Provide the (x, y) coordinate of the cell's center where the given text is located.  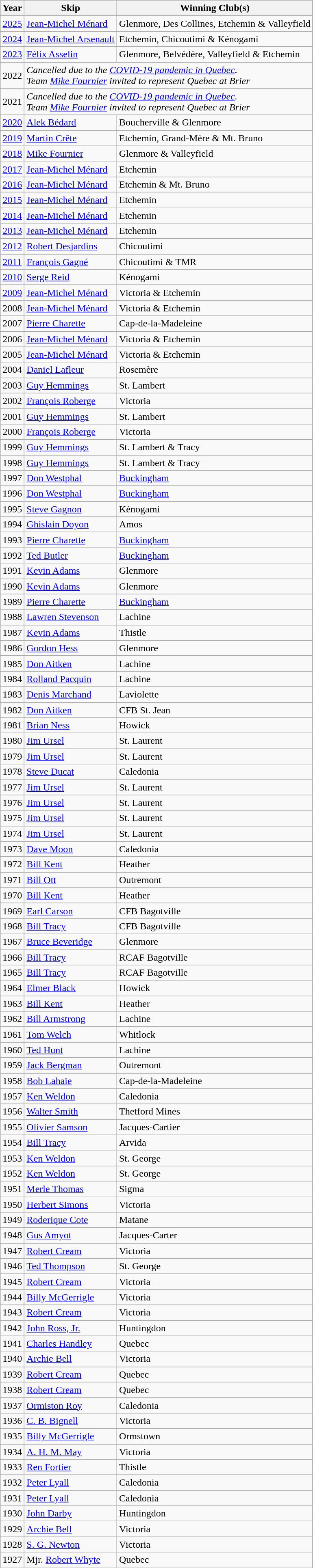
Gus Amyot (71, 1235)
1973 (12, 849)
1961 (12, 1035)
2024 (12, 39)
1960 (12, 1050)
Daniel Lafleur (71, 370)
2011 (12, 262)
1936 (12, 1421)
1997 (12, 478)
2014 (12, 216)
Walter Smith (71, 1112)
1981 (12, 726)
1928 (12, 1544)
Mike Fournier (71, 153)
1986 (12, 648)
1944 (12, 1297)
1988 (12, 617)
2017 (12, 169)
1974 (12, 834)
1987 (12, 633)
Bruce Beveridge (71, 942)
1927 (12, 1560)
2003 (12, 385)
Arvida (215, 1143)
Serge Reid (71, 277)
1948 (12, 1235)
Olivier Samson (71, 1127)
1953 (12, 1158)
Etchemin & Mt. Bruno (215, 184)
Boucherville & Glenmore (215, 123)
Chicoutimi & TMR (215, 262)
A. H. M. May (71, 1451)
Whitlock (215, 1035)
1955 (12, 1127)
Steve Gagnon (71, 509)
1950 (12, 1205)
2006 (12, 339)
Ormiston Roy (71, 1405)
Herbert Simons (71, 1205)
1984 (12, 679)
Thetford Mines (215, 1112)
2005 (12, 354)
Lawren Stevenson (71, 617)
1937 (12, 1405)
1999 (12, 447)
Ted Thompson (71, 1266)
1982 (12, 710)
1952 (12, 1173)
1993 (12, 540)
1968 (12, 926)
Merle Thomas (71, 1189)
2010 (12, 277)
Charles Handley (71, 1343)
Elmer Black (71, 988)
1978 (12, 772)
2015 (12, 200)
1956 (12, 1112)
2004 (12, 370)
2013 (12, 231)
Laviolette (215, 694)
1933 (12, 1467)
Glenmore & Valleyfield (215, 153)
Glenmore, Belvédère, Valleyfield & Etchemin (215, 54)
Dave Moon (71, 849)
1966 (12, 957)
2000 (12, 432)
2022 (12, 76)
1967 (12, 942)
2007 (12, 324)
Jacques-Carter (215, 1235)
1972 (12, 864)
Ted Butler (71, 555)
Roderique Cote (71, 1220)
1990 (12, 586)
Chicoutimi (215, 246)
1941 (12, 1343)
Etchemin, Grand-Mère & Mt. Bruno (215, 138)
1959 (12, 1065)
1976 (12, 803)
1995 (12, 509)
Jean-Michel Arsenault (71, 39)
1940 (12, 1359)
1938 (12, 1390)
Amos (215, 525)
C. B. Bignell (71, 1421)
1971 (12, 880)
2025 (12, 24)
Alek Bédard (71, 123)
1963 (12, 1004)
1996 (12, 494)
1975 (12, 818)
Skip (71, 8)
1985 (12, 663)
Mjr. Robert Whyte (71, 1560)
Sigma (215, 1189)
Rolland Pacquin (71, 679)
Jacques-Cartier (215, 1127)
Jack Bergman (71, 1065)
Bill Ott (71, 880)
Denis Marchand (71, 694)
1929 (12, 1529)
1934 (12, 1451)
John Ross, Jr. (71, 1328)
1998 (12, 462)
2016 (12, 184)
1962 (12, 1019)
2023 (12, 54)
1994 (12, 525)
1943 (12, 1313)
S. G. Newton (71, 1544)
Etchemin, Chicoutimi & Kénogami (215, 39)
1970 (12, 895)
1980 (12, 741)
1947 (12, 1251)
2002 (12, 401)
1946 (12, 1266)
1969 (12, 911)
1979 (12, 756)
1939 (12, 1374)
1951 (12, 1189)
1949 (12, 1220)
Ted Hunt (71, 1050)
2019 (12, 138)
1935 (12, 1436)
Ghislain Doyon (71, 525)
Glenmore, Des Collines, Etchemin & Valleyfield (215, 24)
1965 (12, 973)
Year (12, 8)
2008 (12, 308)
Martin Crête (71, 138)
1930 (12, 1514)
1983 (12, 694)
2001 (12, 416)
2021 (12, 102)
1958 (12, 1081)
2009 (12, 293)
Bob Lahaie (71, 1081)
François Gagné (71, 262)
1991 (12, 571)
1932 (12, 1483)
2012 (12, 246)
1942 (12, 1328)
2020 (12, 123)
Matane (215, 1220)
Robert Desjardins (71, 246)
Félix Asselin (71, 54)
1977 (12, 787)
Tom Welch (71, 1035)
Bill Armstrong (71, 1019)
Brian Ness (71, 726)
Ren Fortier (71, 1467)
1992 (12, 555)
1957 (12, 1096)
Ormstown (215, 1436)
John Darby (71, 1514)
Rosemère (215, 370)
2018 (12, 153)
CFB St. Jean (215, 710)
1931 (12, 1498)
1964 (12, 988)
1945 (12, 1282)
1989 (12, 602)
Gordon Hess (71, 648)
Earl Carson (71, 911)
Steve Ducat (71, 772)
Winning Club(s) (215, 8)
1954 (12, 1143)
